For the text-containing cell, return its midpoint in (X, Y) coordinate format. 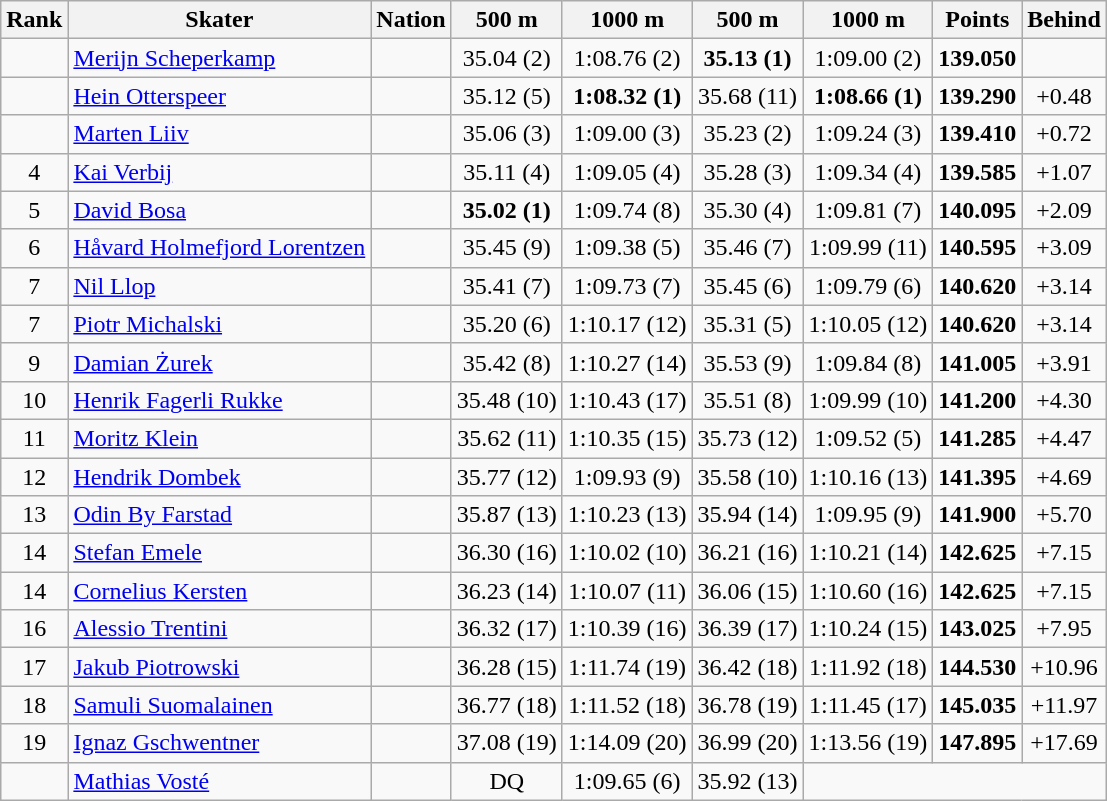
35.02 (1) (506, 210)
35.45 (6) (748, 286)
1:11.92 (18) (868, 667)
35.46 (7) (748, 248)
1:13.56 (19) (868, 743)
36.32 (17) (506, 629)
139.410 (978, 134)
35.92 (13) (748, 781)
Stefan Emele (220, 553)
1:09.81 (7) (868, 210)
1:10.24 (15) (868, 629)
141.200 (978, 400)
+17.69 (1064, 743)
Piotr Michalski (220, 324)
35.73 (12) (748, 438)
4 (34, 172)
36.06 (15) (748, 591)
1:09.84 (8) (868, 362)
141.900 (978, 515)
5 (34, 210)
35.45 (9) (506, 248)
1:08.66 (1) (868, 96)
139.290 (978, 96)
+0.48 (1064, 96)
1:09.24 (3) (868, 134)
141.005 (978, 362)
1:09.95 (9) (868, 515)
16 (34, 629)
140.595 (978, 248)
+3.09 (1064, 248)
+5.70 (1064, 515)
35.13 (1) (748, 58)
35.20 (6) (506, 324)
1:11.45 (17) (868, 705)
+11.97 (1064, 705)
+1.07 (1064, 172)
35.42 (8) (506, 362)
35.30 (4) (748, 210)
6 (34, 248)
1:09.38 (5) (627, 248)
11 (34, 438)
36.42 (18) (748, 667)
Hendrik Dombek (220, 477)
1:10.23 (13) (627, 515)
Skater (220, 20)
1:10.60 (16) (868, 591)
1:10.21 (14) (868, 553)
35.77 (12) (506, 477)
1:10.39 (16) (627, 629)
1:09.99 (10) (868, 400)
1:09.93 (9) (627, 477)
36.78 (19) (748, 705)
1:10.43 (17) (627, 400)
139.050 (978, 58)
35.68 (11) (748, 96)
Marten Liiv (220, 134)
1:09.73 (7) (627, 286)
1:10.17 (12) (627, 324)
35.94 (14) (748, 515)
141.285 (978, 438)
1:09.00 (2) (868, 58)
10 (34, 400)
1:09.00 (3) (627, 134)
Henrik Fagerli Rukke (220, 400)
143.025 (978, 629)
1:09.74 (8) (627, 210)
+7.95 (1064, 629)
17 (34, 667)
Merijn Scheperkamp (220, 58)
35.06 (3) (506, 134)
1:08.76 (2) (627, 58)
Nil Llop (220, 286)
1:08.32 (1) (627, 96)
+4.30 (1064, 400)
36.77 (18) (506, 705)
David Bosa (220, 210)
+0.72 (1064, 134)
147.895 (978, 743)
35.58 (10) (748, 477)
Håvard Holmefjord Lorentzen (220, 248)
Mathias Vosté (220, 781)
1:11.52 (18) (627, 705)
35.87 (13) (506, 515)
Ignaz Gschwentner (220, 743)
Jakub Piotrowski (220, 667)
36.23 (14) (506, 591)
36.99 (20) (748, 743)
Moritz Klein (220, 438)
Alessio Trentini (220, 629)
1:09.79 (6) (868, 286)
19 (34, 743)
36.28 (15) (506, 667)
35.48 (10) (506, 400)
+4.69 (1064, 477)
1:09.34 (4) (868, 172)
141.395 (978, 477)
1:11.74 (19) (627, 667)
Hein Otterspeer (220, 96)
1:14.09 (20) (627, 743)
36.21 (16) (748, 553)
35.12 (5) (506, 96)
Points (978, 20)
Damian Żurek (220, 362)
1:10.07 (11) (627, 591)
1:10.35 (15) (627, 438)
Nation (411, 20)
Kai Verbij (220, 172)
139.585 (978, 172)
35.62 (11) (506, 438)
Odin By Farstad (220, 515)
35.31 (5) (748, 324)
35.28 (3) (748, 172)
1:09.52 (5) (868, 438)
Cornelius Kersten (220, 591)
Samuli Suomalainen (220, 705)
13 (34, 515)
35.23 (2) (748, 134)
9 (34, 362)
12 (34, 477)
37.08 (19) (506, 743)
1:09.05 (4) (627, 172)
35.04 (2) (506, 58)
144.530 (978, 667)
1:10.16 (13) (868, 477)
35.51 (8) (748, 400)
140.095 (978, 210)
36.30 (16) (506, 553)
DQ (506, 781)
35.11 (4) (506, 172)
+10.96 (1064, 667)
1:10.02 (10) (627, 553)
+4.47 (1064, 438)
145.035 (978, 705)
1:09.99 (11) (868, 248)
Rank (34, 20)
+2.09 (1064, 210)
35.53 (9) (748, 362)
18 (34, 705)
1:10.05 (12) (868, 324)
35.41 (7) (506, 286)
Behind (1064, 20)
1:10.27 (14) (627, 362)
1:09.65 (6) (627, 781)
+3.91 (1064, 362)
36.39 (17) (748, 629)
